Return (X, Y) of the center of cell containing provided text 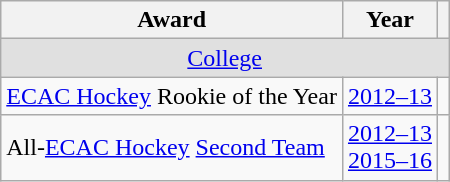
ECAC Hockey Rookie of the Year (172, 96)
All-ECAC Hockey Second Team (172, 148)
2012–13 (390, 96)
Year (390, 20)
2012–132015–16 (390, 148)
Award (172, 20)
College (225, 58)
